Pinpoint the cell where the given text exists, returning its (X, Y) midpoint coordinate. 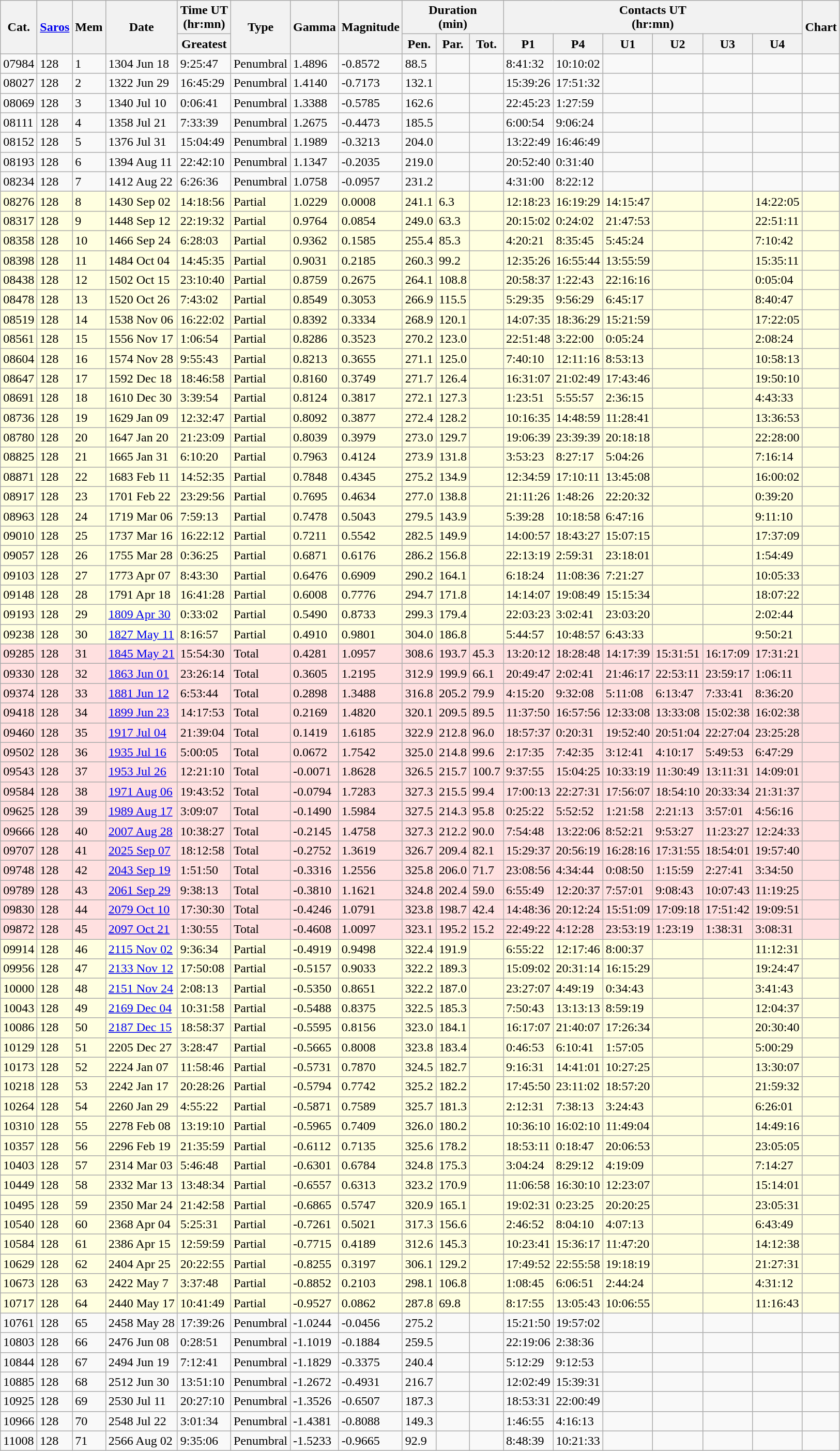
10540 (19, 1225)
15:09:02 (528, 969)
326.0 (419, 1126)
3:34:50 (777, 870)
2:59:31 (578, 555)
-0.6112 (315, 1145)
13:51:10 (204, 1382)
0.7870 (370, 1067)
1304 Jun 18 (142, 64)
2242 Jan 17 (142, 1087)
270.2 (419, 339)
8:22:12 (578, 181)
0.7963 (315, 457)
Par. (453, 44)
-1.1019 (315, 1342)
Time UT(hr:mn) (204, 18)
0:34:43 (628, 988)
08193 (19, 162)
18:12:58 (204, 850)
Greatest (204, 44)
12:23:07 (628, 1185)
0.7742 (370, 1087)
19:52:40 (628, 732)
14:49:16 (777, 1126)
08069 (19, 103)
219.0 (419, 162)
-0.0957 (370, 181)
8:40:47 (777, 300)
11:47:20 (628, 1244)
2332 Mar 13 (142, 1185)
16:00:02 (777, 477)
16:46:49 (578, 142)
4:12:28 (578, 929)
215.7 (453, 772)
22:00:49 (578, 1401)
0.8392 (315, 319)
2458 May 28 (142, 1323)
2260 Jan 29 (142, 1106)
-0.3316 (315, 870)
20:12:24 (578, 910)
-0.6507 (370, 1401)
14:17:53 (204, 713)
23:18:01 (628, 555)
0.3749 (370, 378)
324.5 (419, 1067)
0.6784 (370, 1165)
5:00:29 (777, 1047)
22:28:00 (777, 437)
-0.6301 (315, 1165)
10:58:13 (777, 359)
11:06:58 (528, 1185)
09584 (19, 791)
1683 Feb 11 (142, 477)
9:11:10 (777, 516)
2:46:52 (528, 1225)
32 (89, 674)
162.6 (419, 103)
37 (89, 772)
Pen. (419, 44)
18:57:37 (528, 732)
326.5 (419, 772)
1322 Jun 29 (142, 83)
0.4281 (315, 654)
21:35:59 (204, 1145)
22:27:31 (578, 791)
16:02:38 (777, 713)
10000 (19, 988)
1.2556 (370, 870)
0.9764 (315, 221)
16:30:10 (578, 1185)
164.1 (453, 575)
5:44:57 (528, 634)
17:30:30 (204, 910)
255.4 (419, 240)
12:17:46 (578, 949)
0.9801 (370, 634)
6:18:24 (528, 575)
249.0 (419, 221)
0.3817 (370, 398)
13:36:53 (777, 418)
07984 (19, 64)
18:43:27 (578, 536)
14:41:01 (578, 1067)
0.1585 (370, 240)
09285 (19, 654)
1376 Jul 31 (142, 142)
20:56:19 (578, 850)
13:33:08 (678, 713)
1.2675 (315, 123)
41 (89, 850)
0.4124 (370, 457)
198.7 (453, 910)
23 (89, 496)
0:28:51 (204, 1342)
0:36:25 (204, 555)
212.8 (453, 732)
-1.5233 (315, 1441)
125.0 (453, 359)
19:50:10 (777, 378)
1.1989 (315, 142)
17:09:18 (678, 910)
3:08:31 (777, 929)
0.9498 (370, 949)
17:10:11 (578, 477)
9:16:31 (528, 1067)
26 (89, 555)
7:43:02 (204, 300)
21:11:26 (528, 496)
2:02:41 (578, 674)
7:16:14 (777, 457)
58 (89, 1185)
3:28:47 (204, 1047)
-0.6865 (315, 1205)
19:08:49 (578, 595)
4 (89, 123)
-0.8088 (370, 1421)
8:43:30 (204, 575)
31 (89, 654)
08234 (19, 181)
92.9 (419, 1441)
14:09:01 (777, 772)
09418 (19, 713)
23:29:56 (204, 496)
8 (89, 201)
241.1 (419, 201)
18:54:01 (727, 850)
10761 (19, 1323)
22:19:06 (528, 1342)
9:32:08 (578, 693)
8:16:57 (204, 634)
199.9 (453, 674)
09543 (19, 772)
-1.2672 (315, 1382)
15:35:11 (777, 260)
2187 Dec 15 (142, 1028)
1.1621 (370, 890)
-0.4473 (370, 123)
0.6008 (315, 595)
15:21:50 (528, 1323)
143.9 (453, 516)
18 (89, 398)
266.9 (419, 300)
17:31:55 (678, 850)
2:12:31 (528, 1106)
0.2103 (370, 1284)
28 (89, 595)
17 (89, 378)
89.5 (486, 713)
0.7776 (370, 595)
-1.3526 (315, 1401)
10173 (19, 1067)
6:47:16 (628, 516)
09666 (19, 831)
36 (89, 752)
0.5490 (315, 615)
U3 (727, 44)
20:49:47 (528, 674)
14:18:56 (204, 201)
8:48:39 (528, 1441)
1845 May 21 (142, 654)
11:28:41 (628, 418)
0.8759 (315, 280)
287.8 (419, 1303)
22:42:10 (204, 162)
15:04:25 (578, 772)
8:17:55 (528, 1303)
10:10:02 (578, 64)
10844 (19, 1362)
08276 (19, 201)
0:25:22 (528, 811)
187.3 (419, 1401)
7 (89, 181)
3:53:23 (528, 457)
15:29:37 (528, 850)
0:05:24 (628, 339)
08963 (19, 516)
108.8 (453, 280)
15:04:49 (204, 142)
-0.4246 (315, 910)
96.0 (486, 732)
1:08:45 (528, 1284)
123.0 (453, 339)
185.5 (419, 123)
15:31:51 (678, 654)
-0.7261 (315, 1225)
2:44:24 (628, 1284)
0.8156 (370, 1028)
-0.8255 (315, 1264)
182.7 (453, 1067)
-0.5965 (315, 1126)
59 (89, 1205)
290.2 (419, 575)
23:26:14 (204, 674)
1.4758 (370, 831)
2169 Dec 04 (142, 1008)
12:24:33 (777, 831)
1773 Apr 07 (142, 575)
131.8 (453, 457)
2:21:13 (678, 811)
145.3 (453, 1244)
11:08:36 (578, 575)
63.3 (453, 221)
1755 Mar 28 (142, 555)
21:27:31 (777, 1264)
0.8375 (370, 1008)
2115 Nov 02 (142, 949)
19:43:52 (204, 791)
0.3523 (370, 339)
0.1419 (315, 732)
4:34:44 (578, 870)
8:53:13 (628, 359)
5:55:57 (578, 398)
175.3 (453, 1165)
12:11:16 (578, 359)
66.1 (486, 674)
0.3053 (370, 300)
23:10:40 (204, 280)
127.3 (453, 398)
4:49:19 (578, 988)
08825 (19, 457)
120.1 (453, 319)
277.0 (419, 496)
156.6 (453, 1225)
5:52:52 (578, 811)
271.7 (419, 378)
1791 Apr 18 (142, 595)
10885 (19, 1382)
18:53:11 (528, 1145)
29 (89, 615)
0.7409 (370, 1126)
7:42:35 (578, 752)
0.8092 (315, 418)
2:38:36 (578, 1342)
14:14:07 (528, 595)
10086 (19, 1028)
4:31:12 (777, 1284)
9:12:53 (578, 1362)
271.1 (419, 359)
322.9 (419, 732)
1:48:26 (578, 496)
22:19:32 (204, 221)
1.0957 (370, 654)
2368 Apr 04 (142, 1225)
-1.4381 (315, 1421)
325.0 (419, 752)
12:20:37 (578, 890)
42.4 (486, 910)
35 (89, 732)
1484 Oct 04 (142, 260)
14:12:38 (777, 1244)
12:33:08 (628, 713)
171.8 (453, 595)
193.7 (453, 654)
1:06:11 (777, 674)
7:50:43 (528, 1008)
22:53:11 (678, 674)
16:31:07 (528, 378)
183.4 (453, 1047)
21:40:07 (578, 1028)
88.5 (419, 64)
-0.5157 (315, 969)
1.3488 (370, 693)
08152 (19, 142)
1556 Nov 17 (142, 339)
71.7 (486, 870)
-0.1490 (315, 811)
15:21:59 (628, 319)
21:42:58 (204, 1205)
48 (89, 988)
0.7695 (315, 496)
-0.5785 (370, 103)
23:59:17 (727, 674)
1:54:49 (777, 555)
12:59:59 (204, 1244)
12:35:26 (528, 260)
0.6313 (370, 1185)
6:55:49 (528, 890)
0:33:02 (204, 615)
1358 Jul 21 (142, 123)
71 (89, 1441)
12:34:59 (528, 477)
7:12:41 (204, 1362)
282.5 (419, 536)
1.5984 (370, 811)
16:22:12 (204, 536)
0.3655 (370, 359)
20:28:26 (204, 1087)
20:22:55 (204, 1264)
23:05:31 (777, 1205)
13:05:43 (578, 1303)
43 (89, 890)
-0.2752 (315, 850)
126.4 (453, 378)
22:45:23 (528, 103)
1.4140 (315, 83)
1719 Mar 06 (142, 516)
0.3877 (370, 418)
1:27:59 (578, 103)
-0.7715 (315, 1244)
15:51:09 (628, 910)
08358 (19, 240)
2:36:15 (628, 398)
0:46:53 (528, 1047)
17:31:21 (777, 654)
11:58:46 (204, 1067)
187.0 (453, 988)
Magnitude (370, 27)
15 (89, 339)
-0.5731 (315, 1067)
1989 Aug 17 (142, 811)
0.8124 (315, 398)
21 (89, 457)
2224 Jan 07 (142, 1067)
2:08:13 (204, 988)
-0.0794 (315, 791)
U4 (777, 44)
09057 (19, 555)
38 (89, 791)
0.0862 (370, 1303)
0.5747 (370, 1205)
2422 May 7 (142, 1284)
24 (89, 516)
Tot. (486, 44)
09103 (19, 575)
8:52:21 (628, 831)
2350 Mar 24 (142, 1205)
5:11:08 (628, 693)
10629 (19, 1264)
18:28:48 (578, 654)
20:20:25 (628, 1205)
20:52:40 (528, 162)
39 (89, 811)
10:48:57 (578, 634)
P4 (578, 44)
2530 Jul 11 (142, 1401)
U2 (678, 44)
1 (89, 64)
33 (89, 693)
16:19:29 (578, 201)
22:49:22 (528, 929)
10:38:27 (204, 831)
66 (89, 1342)
1340 Jul 10 (142, 103)
18:36:29 (578, 319)
15:02:38 (727, 713)
10:33:19 (628, 772)
170.9 (453, 1185)
1574 Nov 28 (142, 359)
299.3 (419, 615)
312.6 (419, 1244)
47 (89, 969)
51 (89, 1047)
16:41:28 (204, 595)
22:13:19 (528, 555)
9:56:29 (578, 300)
2494 Jun 19 (142, 1362)
08111 (19, 123)
13:19:10 (204, 1126)
0.6909 (370, 575)
1.7283 (370, 791)
-0.9527 (315, 1303)
10:36:10 (528, 1126)
134.9 (453, 477)
55 (89, 1126)
1448 Sep 12 (142, 221)
22:16:16 (628, 280)
08398 (19, 260)
-0.5665 (315, 1047)
2548 Jul 22 (142, 1421)
3:24:43 (628, 1106)
09330 (19, 674)
11:49:04 (628, 1126)
0.8733 (370, 615)
7:33:41 (727, 693)
19:02:31 (528, 1205)
186.8 (453, 634)
5:04:26 (628, 457)
0.7848 (315, 477)
90.0 (486, 831)
15:07:15 (628, 536)
59.0 (486, 890)
6:45:17 (628, 300)
5:46:48 (204, 1165)
10218 (19, 1087)
-0.1884 (370, 1342)
9:55:43 (204, 359)
63 (89, 1284)
57 (89, 1165)
14:48:36 (528, 910)
P1 (528, 44)
09374 (19, 693)
2151 Nov 24 (142, 988)
3:37:48 (204, 1284)
2314 Mar 03 (142, 1165)
1.2195 (370, 674)
0:31:40 (578, 162)
0.8160 (315, 378)
10449 (19, 1185)
-1.1829 (315, 1362)
4:10:17 (678, 752)
10:27:25 (628, 1067)
6.3 (453, 201)
17:26:34 (628, 1028)
9:38:13 (204, 890)
0.7589 (370, 1106)
2007 Aug 28 (142, 831)
149.9 (453, 536)
308.6 (419, 654)
0.9033 (370, 969)
Contacts UT(hr:mn) (653, 18)
0:23:25 (578, 1205)
0.5043 (370, 516)
-0.5488 (315, 1008)
23:25:28 (777, 732)
272.1 (419, 398)
1592 Dec 18 (142, 378)
6:13:47 (678, 693)
2:27:41 (727, 870)
0.2675 (370, 280)
202.4 (453, 890)
50 (89, 1028)
-0.6557 (315, 1185)
3:01:34 (204, 1421)
0.3979 (370, 437)
0.0672 (315, 752)
0.8286 (315, 339)
10:41:49 (204, 1303)
165.1 (453, 1205)
08478 (19, 300)
2512 Jun 30 (142, 1382)
-0.3213 (370, 142)
2079 Oct 10 (142, 910)
128.2 (453, 418)
306.1 (419, 1264)
-0.4919 (315, 949)
18:58:37 (204, 1028)
180.2 (453, 1126)
99.4 (486, 791)
1:38:31 (727, 929)
2:17:35 (528, 752)
9:36:34 (204, 949)
19:09:51 (777, 910)
95.8 (486, 811)
231.2 (419, 181)
1701 Feb 22 (142, 496)
8:00:37 (628, 949)
21:46:17 (628, 674)
0.7478 (315, 516)
0.4910 (315, 634)
1:23:51 (528, 398)
12:21:10 (204, 772)
18:53:31 (528, 1401)
178.2 (453, 1145)
20:30:40 (777, 1028)
6:26:36 (204, 181)
10:31:58 (204, 1008)
8:29:12 (578, 1165)
1935 Jul 16 (142, 752)
10:21:33 (578, 1441)
11:37:50 (528, 713)
19 (89, 418)
9:06:24 (578, 123)
17:39:26 (204, 1323)
10129 (19, 1047)
19:57:40 (777, 850)
1.4820 (370, 713)
09148 (19, 595)
1430 Sep 02 (142, 201)
20:33:34 (727, 791)
12:32:47 (204, 418)
40 (89, 831)
10403 (19, 1165)
10:05:33 (777, 575)
16:28:16 (628, 850)
209.4 (453, 850)
1466 Sep 24 (142, 240)
4:15:20 (528, 693)
53 (89, 1087)
6:28:03 (204, 240)
9:50:21 (777, 634)
5:45:24 (628, 240)
-0.8852 (315, 1284)
-0.2035 (370, 162)
20:18:18 (628, 437)
322.4 (419, 949)
279.5 (419, 516)
1:57:05 (628, 1047)
6 (89, 162)
129.7 (453, 437)
08917 (19, 496)
56 (89, 1145)
1.0097 (370, 929)
5:39:28 (528, 516)
11:19:25 (777, 890)
191.9 (453, 949)
21:31:37 (777, 791)
21:23:09 (204, 437)
325.2 (419, 1087)
12 (89, 280)
325.7 (419, 1106)
17:00:13 (528, 791)
4:31:00 (528, 181)
6:06:51 (578, 1284)
08871 (19, 477)
2025 Sep 07 (142, 850)
5:29:35 (528, 300)
10966 (19, 1421)
7:38:13 (578, 1106)
260.3 (419, 260)
1520 Oct 26 (142, 300)
08780 (19, 437)
4:07:13 (628, 1225)
21:47:53 (628, 221)
13:11:31 (727, 772)
1.0791 (370, 910)
0.0008 (370, 201)
6:10:20 (204, 457)
-0.4931 (370, 1382)
44 (89, 910)
09193 (19, 615)
1.4896 (315, 64)
100.7 (486, 772)
4:20:21 (528, 240)
15:36:17 (578, 1244)
21:02:49 (578, 378)
2296 Feb 19 (142, 1145)
149.3 (419, 1421)
0:06:41 (204, 103)
0.8549 (315, 300)
0.2898 (315, 693)
13:20:12 (528, 654)
6:43:49 (777, 1225)
14:48:59 (578, 418)
16 (89, 359)
273.0 (419, 437)
273.9 (419, 457)
12:02:49 (528, 1382)
2:08:24 (777, 339)
-0.8572 (370, 64)
16:15:29 (628, 969)
4:16:13 (578, 1421)
11:30:49 (678, 772)
34 (89, 713)
09914 (19, 949)
62 (89, 1264)
8:27:17 (578, 457)
15.2 (486, 929)
2205 Dec 27 (142, 1047)
-0.4608 (315, 929)
317.3 (419, 1225)
14:15:47 (628, 201)
9:37:55 (528, 772)
19:57:02 (578, 1323)
13:22:49 (528, 142)
1809 Apr 30 (142, 615)
216.7 (419, 1382)
0.0854 (370, 221)
1:15:59 (678, 870)
Type (261, 27)
60 (89, 1225)
268.9 (419, 319)
10:16:35 (528, 418)
Duration(min) (453, 18)
1917 Jul 04 (142, 732)
11:16:43 (777, 1303)
2476 Jun 08 (142, 1342)
16:55:44 (578, 260)
45.3 (486, 654)
1971 Aug 06 (142, 791)
4:43:33 (777, 398)
2097 Oct 21 (142, 929)
22:51:48 (528, 339)
1:23:19 (678, 929)
7:14:27 (777, 1165)
8:59:19 (628, 1008)
64 (89, 1303)
-0.0071 (315, 772)
3:04:24 (528, 1165)
10803 (19, 1342)
1:51:50 (204, 870)
156.8 (453, 555)
5:12:29 (528, 1362)
1412 Aug 22 (142, 181)
2:02:44 (777, 615)
Chart (821, 27)
10495 (19, 1205)
21:59:32 (777, 1087)
13:55:59 (628, 260)
2 (89, 83)
205.2 (453, 693)
129.2 (453, 1264)
13:22:06 (578, 831)
13:13:13 (578, 1008)
6:43:33 (628, 634)
16:02:10 (578, 1126)
69.8 (453, 1303)
0.8651 (370, 988)
3:02:41 (578, 615)
-0.0456 (370, 1323)
08604 (19, 359)
11008 (19, 1441)
18:54:10 (678, 791)
08736 (19, 418)
10357 (19, 1145)
85.3 (453, 240)
9 (89, 221)
17:43:46 (628, 378)
0:05:04 (777, 280)
106.8 (453, 1284)
10 (89, 240)
65 (89, 1323)
-0.5794 (315, 1087)
0.8213 (315, 359)
2404 Apr 25 (142, 1264)
2061 Sep 29 (142, 890)
0.7211 (315, 536)
09789 (19, 890)
08561 (19, 339)
3:22:00 (578, 339)
09460 (19, 732)
138.8 (453, 496)
08438 (19, 280)
1737 Mar 16 (142, 536)
189.3 (453, 969)
0.9031 (315, 260)
Mem (89, 27)
7:57:01 (628, 890)
327.5 (419, 811)
0.2185 (370, 260)
1:06:54 (204, 339)
11 (89, 260)
0:20:31 (578, 732)
42 (89, 870)
9:08:43 (678, 890)
20:27:10 (204, 1401)
1.3388 (315, 103)
14:45:35 (204, 260)
3:12:41 (628, 752)
5 (89, 142)
12:04:37 (777, 1008)
20:15:02 (528, 221)
1665 Jan 31 (142, 457)
14:07:35 (528, 319)
6:55:22 (528, 949)
14:52:35 (204, 477)
17:22:05 (777, 319)
259.5 (419, 1342)
19:24:47 (777, 969)
304.0 (419, 634)
4:56:16 (777, 811)
10:18:58 (578, 516)
09502 (19, 752)
18:07:22 (777, 595)
7:21:27 (628, 575)
2278 Feb 08 (142, 1126)
212.2 (453, 831)
18:57:20 (628, 1087)
1899 Jun 23 (142, 713)
1.3619 (370, 850)
16:45:29 (204, 83)
0.5542 (370, 536)
Date (142, 27)
1610 Dec 30 (142, 398)
0.2169 (315, 713)
0.8039 (315, 437)
13:45:08 (628, 477)
10925 (19, 1401)
209.5 (453, 713)
12:18:23 (528, 201)
272.4 (419, 418)
8:04:10 (578, 1225)
6:53:44 (204, 693)
23:39:39 (578, 437)
10264 (19, 1106)
17:51:32 (578, 83)
195.2 (453, 929)
115.5 (453, 300)
8:41:32 (528, 64)
11:23:27 (727, 831)
9:25:47 (204, 64)
2566 Aug 02 (142, 1441)
67 (89, 1362)
09956 (19, 969)
10:07:43 (727, 890)
17:37:09 (777, 536)
Saros (55, 27)
320.9 (419, 1205)
Gamma (315, 27)
09707 (19, 850)
09238 (19, 634)
14:00:57 (528, 536)
21:39:04 (204, 732)
3 (89, 103)
2133 Nov 12 (142, 969)
10:06:55 (628, 1303)
20:06:53 (628, 1145)
18:46:58 (204, 378)
323.0 (419, 1028)
22:20:32 (628, 496)
09625 (19, 811)
46 (89, 949)
99.2 (453, 260)
23:11:02 (578, 1087)
1.1347 (315, 162)
23:03:20 (628, 615)
23:05:05 (777, 1145)
215.5 (453, 791)
1.0229 (315, 201)
09010 (19, 536)
52 (89, 1067)
15:14:01 (777, 1185)
6:10:41 (578, 1047)
17:51:42 (727, 910)
69 (89, 1401)
-1.0244 (315, 1323)
49 (89, 1008)
-0.2145 (315, 831)
10673 (19, 1284)
1.8628 (370, 772)
206.0 (453, 870)
185.3 (453, 1008)
0:18:47 (578, 1145)
3:41:43 (777, 988)
298.1 (419, 1284)
13:48:34 (204, 1185)
16:17:09 (727, 654)
08027 (19, 83)
0.3197 (370, 1264)
10:23:41 (528, 1244)
19:06:39 (528, 437)
08647 (19, 378)
22:27:04 (727, 732)
179.4 (453, 615)
3:09:07 (204, 811)
-0.5595 (315, 1028)
184.1 (453, 1028)
0.8008 (370, 1047)
294.7 (419, 595)
20:31:14 (578, 969)
0.4189 (370, 1244)
1502 Oct 15 (142, 280)
1:22:43 (578, 280)
0.6176 (370, 555)
316.8 (419, 693)
214.3 (453, 811)
10310 (19, 1126)
7:10:42 (777, 240)
2043 Sep 19 (142, 870)
99.6 (486, 752)
325.6 (419, 1145)
1:21:58 (628, 811)
-0.5871 (315, 1106)
0.5021 (370, 1225)
23:53:19 (628, 929)
1629 Jan 09 (142, 418)
20:51:04 (678, 732)
323.1 (419, 929)
4:19:09 (628, 1165)
14:17:39 (628, 654)
7:54:48 (528, 831)
322.5 (419, 1008)
312.9 (419, 674)
3:57:01 (727, 811)
15:54:30 (204, 654)
7:59:13 (204, 516)
27 (89, 575)
1394 Aug 11 (142, 162)
9:53:27 (678, 831)
09748 (19, 870)
54 (89, 1106)
22:51:11 (777, 221)
0:08:50 (628, 870)
17:56:07 (628, 791)
0.6476 (315, 575)
1:30:55 (204, 929)
0:24:02 (578, 221)
23:08:56 (528, 870)
5:00:05 (204, 752)
11:12:31 (777, 949)
2386 Apr 15 (142, 1244)
0.9362 (315, 240)
6:26:01 (777, 1106)
22 (89, 477)
5:49:53 (727, 752)
182.2 (453, 1087)
1863 Jun 01 (142, 674)
7:33:39 (204, 123)
09830 (19, 910)
1647 Jan 20 (142, 437)
70 (89, 1421)
10717 (19, 1303)
1.6185 (370, 732)
181.3 (453, 1106)
320.1 (419, 713)
25 (89, 536)
3:39:54 (204, 398)
20:58:37 (528, 280)
15:15:34 (628, 595)
13:30:07 (777, 1067)
0.6871 (315, 555)
14:22:05 (777, 201)
15:39:26 (528, 83)
17:45:50 (528, 1087)
45 (89, 929)
14 (89, 319)
20 (89, 437)
0.4345 (370, 477)
-0.7173 (370, 83)
286.2 (419, 555)
10584 (19, 1244)
326.7 (419, 850)
4:55:22 (204, 1106)
8:35:45 (578, 240)
7:40:10 (528, 359)
214.8 (453, 752)
1953 Jul 26 (142, 772)
1538 Nov 06 (142, 319)
-0.9665 (370, 1441)
16:17:07 (528, 1028)
0.4634 (370, 496)
264.1 (419, 280)
6:47:29 (777, 752)
08691 (19, 398)
08317 (19, 221)
1.7542 (370, 752)
240.4 (419, 1362)
13 (89, 300)
61 (89, 1244)
19:18:19 (628, 1264)
16:22:02 (204, 319)
22:55:58 (578, 1264)
325.8 (419, 870)
-0.3375 (370, 1362)
9:35:06 (204, 1441)
09872 (19, 929)
10043 (19, 1008)
1827 May 11 (142, 634)
-0.3810 (315, 890)
6:00:54 (528, 123)
16:57:56 (578, 713)
15:39:31 (578, 1382)
17:49:52 (528, 1264)
U1 (628, 44)
1.0758 (315, 181)
17:50:08 (204, 969)
Cat. (19, 27)
79.9 (486, 693)
0.3605 (315, 674)
1881 Jun 12 (142, 693)
08519 (19, 319)
204.0 (419, 142)
323.2 (419, 1185)
-0.5350 (315, 988)
30 (89, 634)
0.3334 (370, 319)
2440 May 17 (142, 1303)
22:03:23 (528, 615)
0:39:20 (777, 496)
132.1 (419, 83)
0.7135 (370, 1145)
68 (89, 1382)
82.1 (486, 850)
8:36:20 (777, 693)
5:25:31 (204, 1225)
1:46:55 (528, 1421)
23:27:07 (528, 988)
